Identify which cell holds the provided text, then report its (x, y) central coordinate. 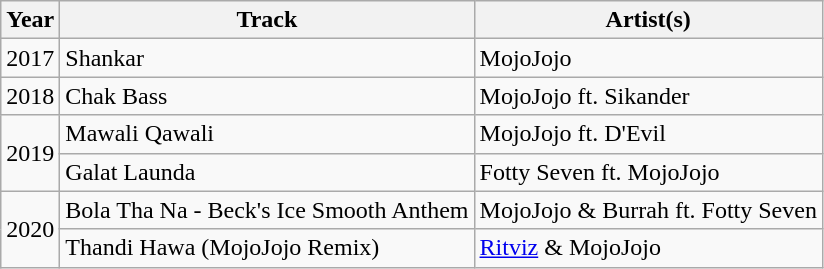
2020 (30, 229)
Artist(s) (648, 20)
Thandi Hawa (MojoJojo Remix) (267, 248)
Bola Tha Na - Beck's Ice Smooth Anthem (267, 210)
2017 (30, 58)
MojoJojo & Burrah ft. Fotty Seven (648, 210)
Chak Bass (267, 96)
Shankar (267, 58)
2018 (30, 96)
Galat Launda (267, 172)
2019 (30, 153)
MojoJojo ft. Sikander (648, 96)
Fotty Seven ft. MojoJojo (648, 172)
Mawali Qawali (267, 134)
MojoJojo ft. D'Evil (648, 134)
MojoJojo (648, 58)
Track (267, 20)
Year (30, 20)
Ritviz & MojoJojo (648, 248)
